Capture the cell that displays the provided text and extract its (x, y) central coordinate. 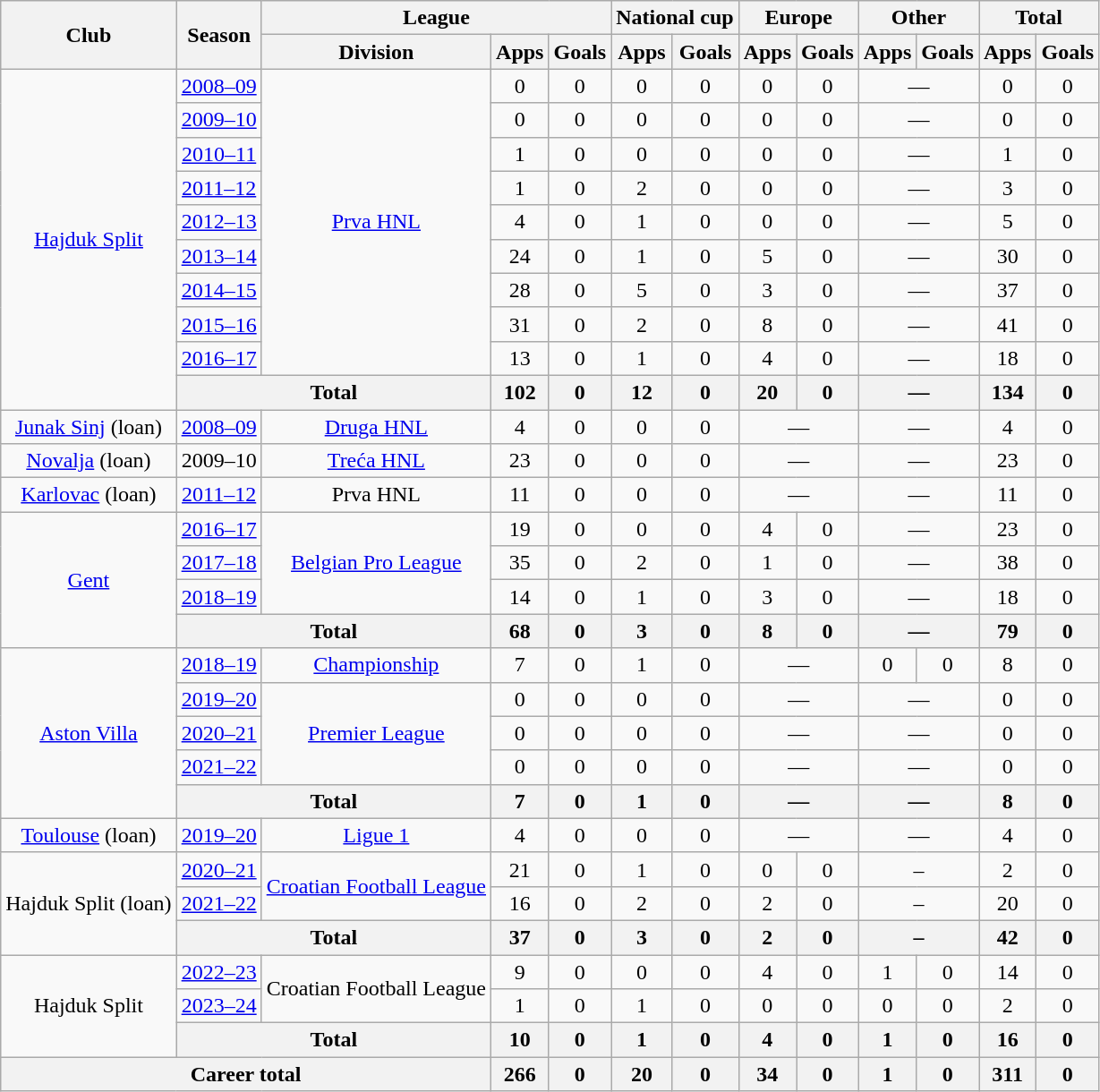
Belgian Pro League (376, 563)
Premier League (376, 733)
31 (520, 324)
30 (1008, 256)
19 (520, 529)
134 (1008, 392)
2013–14 (218, 256)
21 (520, 869)
Junak Sinj (loan) (89, 427)
2014–15 (218, 290)
Europe (798, 18)
National cup (675, 18)
Championship (376, 665)
9 (520, 971)
Gent (89, 580)
Other (918, 18)
Druga HNL (376, 427)
Toulouse (loan) (89, 835)
24 (520, 256)
Novalja (loan) (89, 461)
Career total (246, 1074)
2023–24 (218, 1006)
79 (1008, 631)
311 (1008, 1074)
12 (642, 392)
34 (767, 1074)
Ligue 1 (376, 835)
42 (1008, 937)
2010–11 (218, 154)
Season (218, 35)
2017–18 (218, 563)
Aston Villa (89, 733)
2012–13 (218, 222)
13 (520, 358)
102 (520, 392)
Karlovac (loan) (89, 495)
35 (520, 563)
2015–16 (218, 324)
38 (1008, 563)
266 (520, 1074)
Hajduk Split (loan) (89, 903)
Treća HNL (376, 461)
68 (520, 631)
10 (520, 1040)
41 (1008, 324)
28 (520, 290)
Club (89, 35)
2022–23 (218, 971)
League (437, 18)
Division (376, 52)
